Scan for the cell matching the given text and deliver its [x, y] coordinate at center. 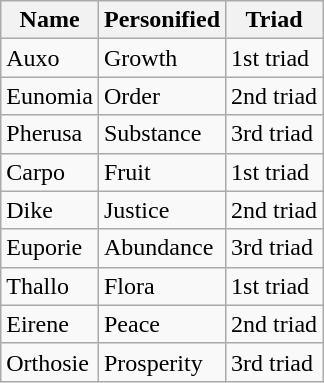
Substance [162, 134]
Personified [162, 20]
Order [162, 96]
Carpo [50, 172]
Growth [162, 58]
Auxo [50, 58]
Triad [274, 20]
Peace [162, 324]
Euporie [50, 248]
Abundance [162, 248]
Justice [162, 210]
Flora [162, 286]
Prosperity [162, 362]
Eunomia [50, 96]
Dike [50, 210]
Eirene [50, 324]
Thallo [50, 286]
Name [50, 20]
Orthosie [50, 362]
Pherusa [50, 134]
Fruit [162, 172]
